Search for the cell housing the specified text and yield its [X, Y] center coordinate. 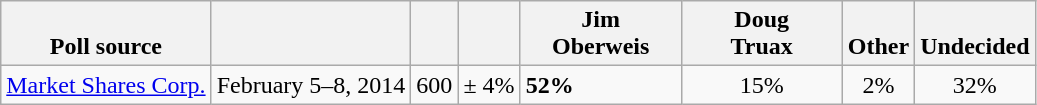
2% [878, 85]
February 5–8, 2014 [311, 85]
± 4% [489, 85]
Other [878, 34]
Undecided [975, 34]
Poll source [106, 34]
52% [600, 85]
JimOberweis [600, 34]
Market Shares Corp. [106, 85]
DougTruax [762, 34]
600 [434, 85]
32% [975, 85]
15% [762, 85]
